Determine the [x, y] coordinate at the center of the cell enclosing the given text.  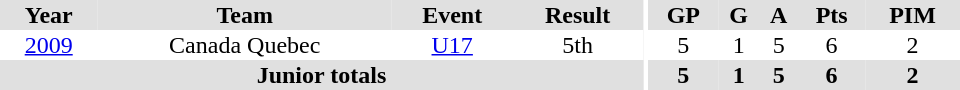
Team [244, 15]
Event [452, 15]
2009 [48, 45]
PIM [912, 15]
GP [684, 15]
Pts [832, 15]
Canada Quebec [244, 45]
A [778, 15]
G [738, 15]
5th [578, 45]
Year [48, 15]
Result [578, 15]
U17 [452, 45]
Junior totals [322, 75]
